Pinpoint the cell where the given text exists, returning its (x, y) midpoint coordinate. 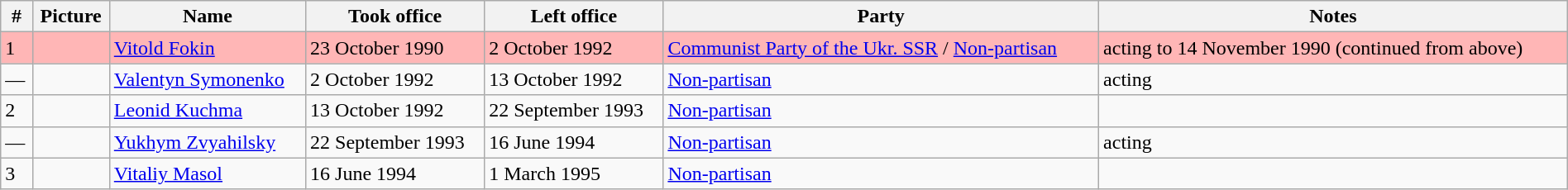
1 (17, 48)
Leonid Kuchma (207, 111)
Communist Party of the Ukr. SSR / Non-partisan (882, 48)
# (17, 17)
3 (17, 173)
1 March 1995 (574, 173)
Notes (1333, 17)
Took office (395, 17)
Valentyn Symonenko (207, 79)
Yukhym Zvyahilsky (207, 142)
2 (17, 111)
acting to 14 November 1990 (continued from above) (1333, 48)
Name (207, 17)
Vitaliy Masol (207, 173)
Vitold Fokin (207, 48)
23 October 1990 (395, 48)
Picture (71, 17)
Left office (574, 17)
Party (882, 17)
